From the cell containing the given text, extract its center point as (X, Y) coordinate. 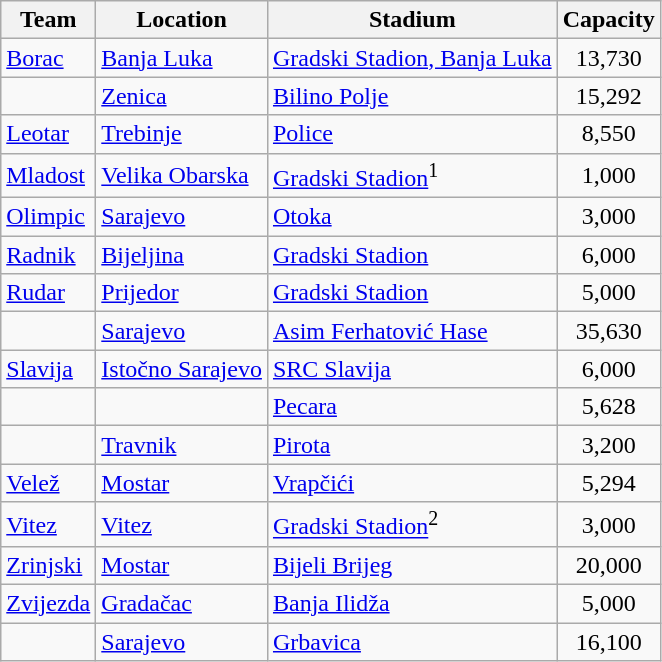
Gradski Stadion1 (412, 176)
Trebinje (182, 134)
Radnik (48, 255)
Bijeljina (182, 255)
Asim Ferhatović Hase (412, 331)
Velika Obarska (182, 176)
Travnik (182, 445)
Banja Ilidža (412, 604)
Olimpic (48, 217)
Capacity (608, 20)
Prijedor (182, 293)
Grbavica (412, 642)
Vrapčići (412, 483)
Bilino Polje (412, 96)
Zenica (182, 96)
Gradačac (182, 604)
Mladost (48, 176)
SRC Slavija (412, 369)
Borac (48, 58)
Banja Luka (182, 58)
Leotar (48, 134)
5,294 (608, 483)
Team (48, 20)
Otoka (412, 217)
20,000 (608, 566)
Zrinjski (48, 566)
1,000 (608, 176)
16,100 (608, 642)
Istočno Sarajevo (182, 369)
Slavija (48, 369)
5,628 (608, 407)
Pirota (412, 445)
Gradski Stadion2 (412, 524)
35,630 (608, 331)
Rudar (48, 293)
Stadium (412, 20)
Police (412, 134)
3,200 (608, 445)
8,550 (608, 134)
Location (182, 20)
Gradski Stadion, Banja Luka (412, 58)
Pecara (412, 407)
Bijeli Brijeg (412, 566)
Velež (48, 483)
13,730 (608, 58)
Zvijezda (48, 604)
15,292 (608, 96)
